Locate the cell with the specified text and output its (X, Y) center coordinate. 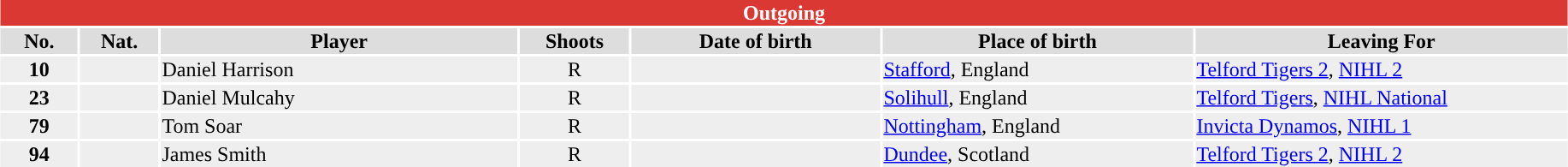
Date of birth (755, 41)
23 (39, 98)
Stafford, England (1038, 69)
Shoots (575, 41)
Player (339, 41)
Outgoing (783, 13)
Daniel Mulcahy (339, 98)
Tom Soar (339, 126)
Daniel Harrison (339, 69)
Invicta Dynamos, NIHL 1 (1382, 126)
94 (39, 154)
James Smith (339, 154)
Telford Tigers, NIHL National (1382, 98)
Place of birth (1038, 41)
Dundee, Scotland (1038, 154)
Nottingham, England (1038, 126)
No. (39, 41)
Nat. (120, 41)
79 (39, 126)
Solihull, England (1038, 98)
10 (39, 69)
Leaving For (1382, 41)
